From the cell containing the given text, extract its center point as [X, Y] coordinate. 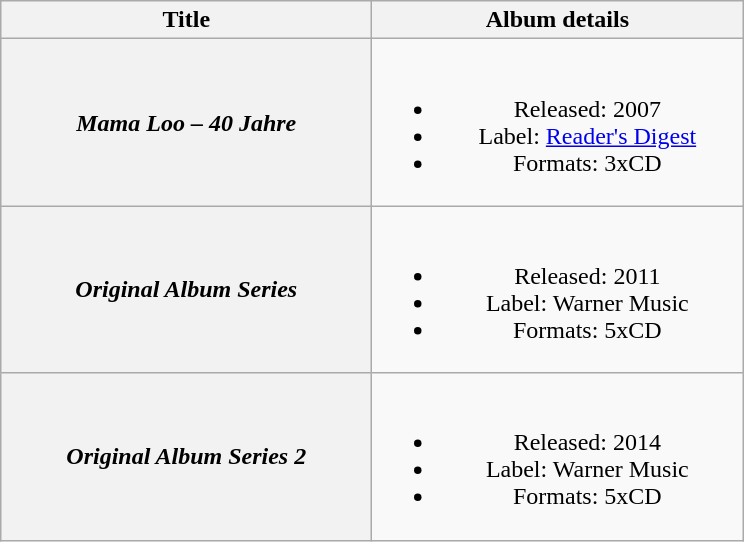
Mama Loo – 40 Jahre [186, 122]
Released: 2011Label: Warner MusicFormats: 5xCD [558, 290]
Released: 2007Label: Reader's DigestFormats: 3xCD [558, 122]
Original Album Series 2 [186, 456]
Released: 2014Label: Warner MusicFormats: 5xCD [558, 456]
Album details [558, 20]
Original Album Series [186, 290]
Title [186, 20]
